Scan for the cell matching the given text and deliver its [x, y] coordinate at center. 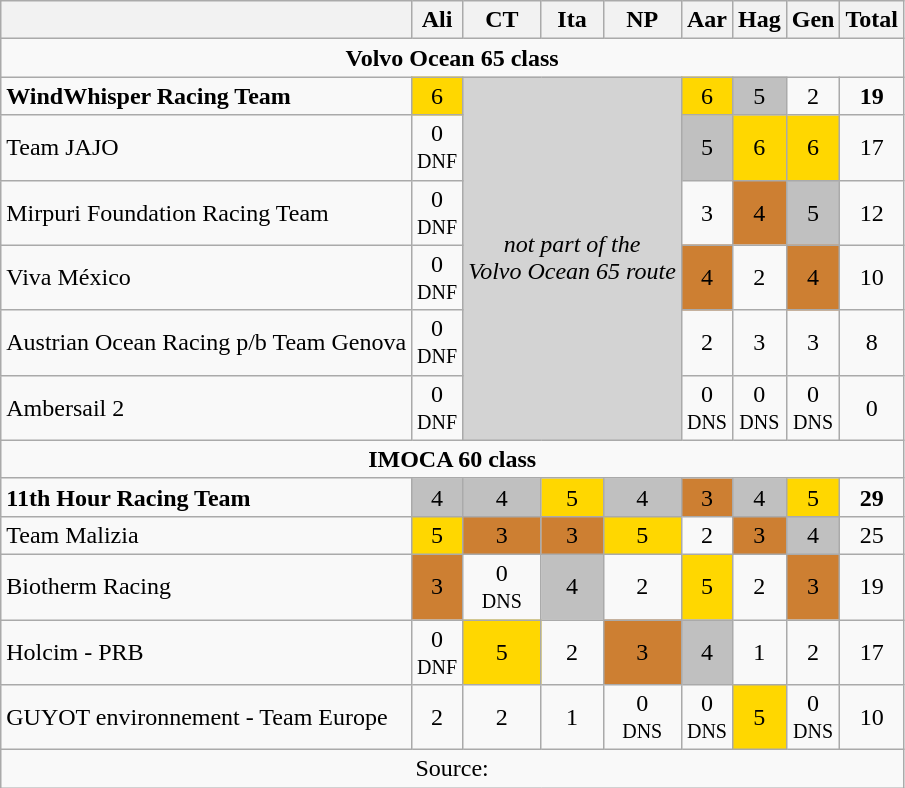
Holcim - PRB [206, 652]
Aar [706, 20]
Biotherm Racing [206, 586]
Gen [813, 20]
Total [872, 20]
0 [872, 408]
GUYOT environnement - Team Europe [206, 718]
CT [502, 20]
Hag [759, 20]
Source: [452, 769]
Viva México [206, 278]
Mirpuri Foundation Racing Team [206, 212]
Team Malizia [206, 535]
12 [872, 212]
Team JAJO [206, 148]
NP [642, 20]
Ita [572, 20]
Ali [438, 20]
Volvo Ocean 65 class [452, 58]
not part of the Volvo Ocean 65 route [572, 258]
Ambersail 2 [206, 408]
11th Hour Racing Team [206, 497]
8 [872, 342]
29 [872, 497]
Austrian Ocean Racing p/b Team Genova [206, 342]
IMOCA 60 class [452, 459]
WindWhisper Racing Team [206, 96]
25 [872, 535]
